Locate the cell with the specified text and output its [X, Y] center coordinate. 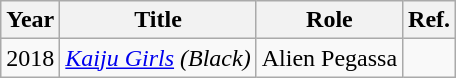
Year [30, 20]
Alien Pegassa [329, 58]
Title [158, 20]
2018 [30, 58]
Role [329, 20]
Ref. [430, 20]
Kaiju Girls (Black) [158, 58]
